Detect which cell encompasses the target text, then output its (x, y) center coordinate. 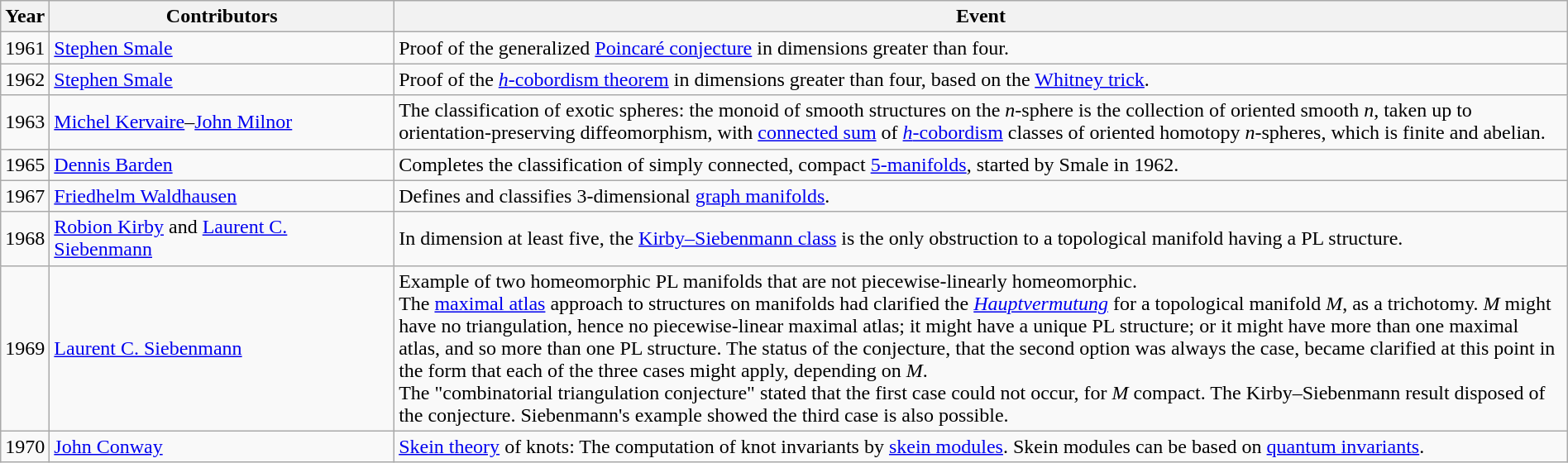
In dimension at least five, the Kirby–Siebenmann class is the only obstruction to a topological manifold having a PL structure. (981, 238)
Completes the classification of simply connected, compact 5-manifolds, started by Smale in 1962. (981, 165)
Skein theory of knots: The computation of knot invariants by skein modules. Skein modules can be based on quantum invariants. (981, 446)
Proof of the h-cobordism theorem in dimensions greater than four, based on the Whitney trick. (981, 79)
Michel Kervaire–John Milnor (222, 122)
Proof of the generalized Poincaré conjecture in dimensions greater than four. (981, 48)
Event (981, 17)
John Conway (222, 446)
Contributors (222, 17)
Year (25, 17)
1970 (25, 446)
Laurent C. Siebenmann (222, 348)
1967 (25, 196)
1965 (25, 165)
1962 (25, 79)
Friedhelm Waldhausen (222, 196)
1963 (25, 122)
1969 (25, 348)
1968 (25, 238)
Defines and classifies 3-dimensional graph manifolds. (981, 196)
1961 (25, 48)
Dennis Barden (222, 165)
Robion Kirby and Laurent C. Siebenmann (222, 238)
